Provide the (x, y) coordinate of the cell's center where the given text is located.  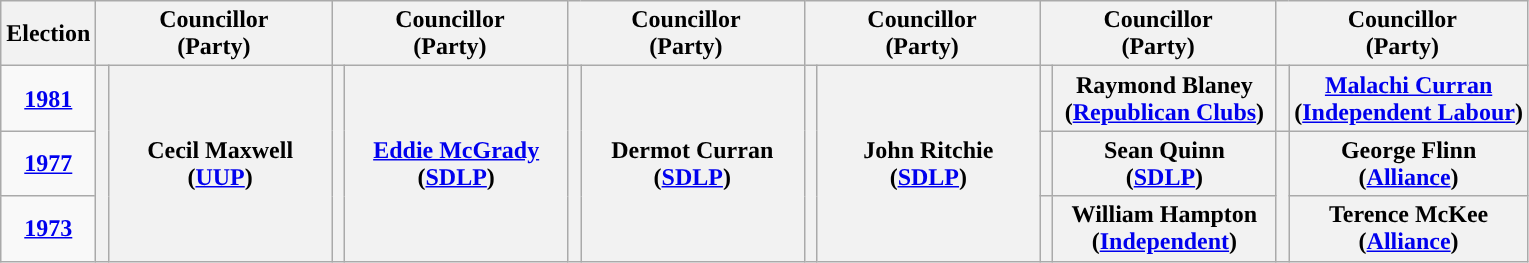
John Ritchie (SDLP) (929, 164)
1977 (48, 164)
Raymond Blaney (Republican Clubs) (1165, 98)
Cecil Maxwell (UUP) (220, 164)
1973 (48, 228)
George Flinn (Alliance) (1409, 164)
Sean Quinn (SDLP) (1165, 164)
Terence McKee (Alliance) (1409, 228)
Malachi Curran (Independent Labour) (1409, 98)
Eddie McGrady (SDLP) (456, 164)
William Hampton (Independent) (1165, 228)
1981 (48, 98)
Dermot Curran (SDLP) (692, 164)
Election (48, 34)
